Identify which cell holds the provided text, then report its (x, y) central coordinate. 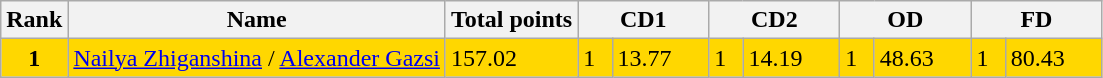
14.19 (792, 58)
FD (1036, 20)
Total points (511, 20)
48.63 (922, 58)
CD1 (644, 20)
13.77 (660, 58)
OD (906, 20)
CD2 (774, 20)
157.02 (511, 58)
Nailya Zhiganshina / Alexander Gazsi (257, 58)
Rank (34, 20)
Name (257, 20)
80.43 (1054, 58)
